Identify which cell holds the provided text, then report its [x, y] central coordinate. 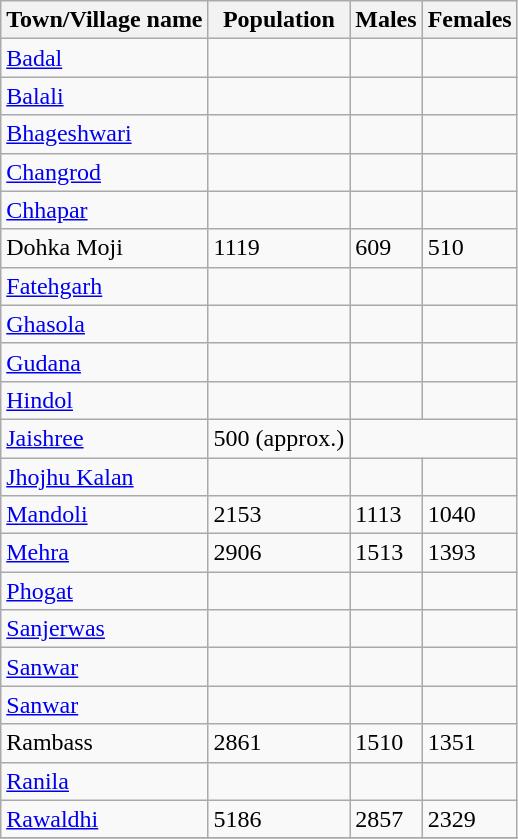
Fatehgarh [104, 286]
2857 [386, 819]
Ranila [104, 781]
1113 [386, 515]
1513 [386, 553]
Rawaldhi [104, 819]
Sanjerwas [104, 629]
Hindol [104, 400]
Phogat [104, 591]
Chhapar [104, 210]
1351 [470, 743]
Town/Village name [104, 20]
Badal [104, 58]
Mandoli [104, 515]
Changrod [104, 172]
5186 [279, 819]
2153 [279, 515]
510 [470, 248]
Ghasola [104, 324]
Gudana [104, 362]
Rambass [104, 743]
609 [386, 248]
2906 [279, 553]
Dohka Moji [104, 248]
Jhojhu Kalan [104, 477]
2861 [279, 743]
Mehra [104, 553]
1510 [386, 743]
1119 [279, 248]
Females [470, 20]
Jaishree [104, 438]
1040 [470, 515]
Males [386, 20]
2329 [470, 819]
Balali [104, 96]
1393 [470, 553]
500 (approx.) [279, 438]
Population [279, 20]
Bhageshwari [104, 134]
